Find where the given text appears and provide that cell's center as (x, y) coordinate. 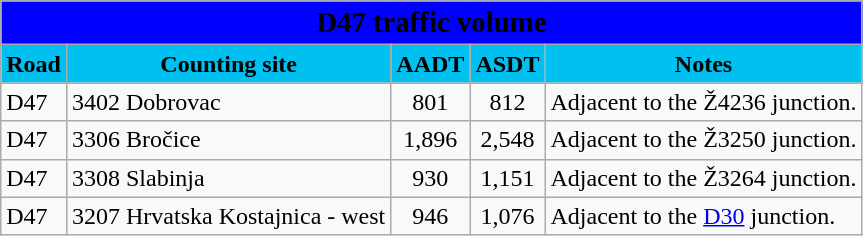
1,076 (508, 216)
Adjacent to the Ž4236 junction. (704, 102)
Road (34, 64)
Counting site (228, 64)
3402 Dobrovac (228, 102)
946 (430, 216)
801 (430, 102)
ASDT (508, 64)
Adjacent to the Ž3264 junction. (704, 178)
1,151 (508, 178)
2,548 (508, 140)
1,896 (430, 140)
3306 Bročice (228, 140)
Adjacent to the D30 junction. (704, 216)
3207 Hrvatska Kostajnica - west (228, 216)
AADT (430, 64)
812 (508, 102)
3308 Slabinja (228, 178)
Adjacent to the Ž3250 junction. (704, 140)
D47 traffic volume (432, 23)
Notes (704, 64)
930 (430, 178)
